Output the [X, Y] coordinate of the center of the cell containing the given text.  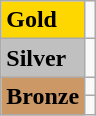
Silver [43, 58]
Gold [43, 20]
Bronze [43, 96]
